Detect which cell encompasses the target text, then output its (X, Y) center coordinate. 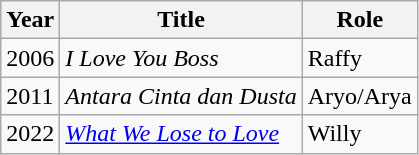
What We Lose to Love (181, 134)
Antara Cinta dan Dusta (181, 96)
Raffy (360, 58)
2022 (30, 134)
2006 (30, 58)
Year (30, 20)
2011 (30, 96)
Title (181, 20)
Aryo/Arya (360, 96)
I Love You Boss (181, 58)
Willy (360, 134)
Role (360, 20)
